Search for the cell housing the specified text and yield its [X, Y] center coordinate. 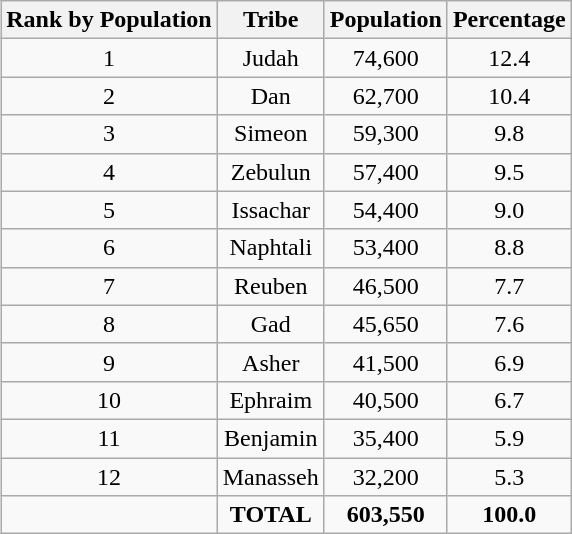
7.7 [509, 286]
6.9 [509, 362]
1 [109, 58]
2 [109, 96]
Rank by Population [109, 20]
54,400 [386, 210]
8 [109, 324]
41,500 [386, 362]
603,550 [386, 515]
9.8 [509, 134]
Tribe [270, 20]
Reuben [270, 286]
9.0 [509, 210]
Benjamin [270, 438]
Issachar [270, 210]
32,200 [386, 477]
Zebulun [270, 172]
40,500 [386, 400]
4 [109, 172]
3 [109, 134]
12.4 [509, 58]
74,600 [386, 58]
5.9 [509, 438]
9 [109, 362]
100.0 [509, 515]
Simeon [270, 134]
57,400 [386, 172]
Judah [270, 58]
62,700 [386, 96]
5 [109, 210]
Asher [270, 362]
TOTAL [270, 515]
10 [109, 400]
35,400 [386, 438]
46,500 [386, 286]
7 [109, 286]
9.5 [509, 172]
45,650 [386, 324]
Gad [270, 324]
59,300 [386, 134]
6 [109, 248]
Percentage [509, 20]
Dan [270, 96]
12 [109, 477]
Naphtali [270, 248]
6.7 [509, 400]
5.3 [509, 477]
Population [386, 20]
Ephraim [270, 400]
Manasseh [270, 477]
10.4 [509, 96]
8.8 [509, 248]
7.6 [509, 324]
53,400 [386, 248]
11 [109, 438]
